From the cell containing the given text, extract its center point as [x, y] coordinate. 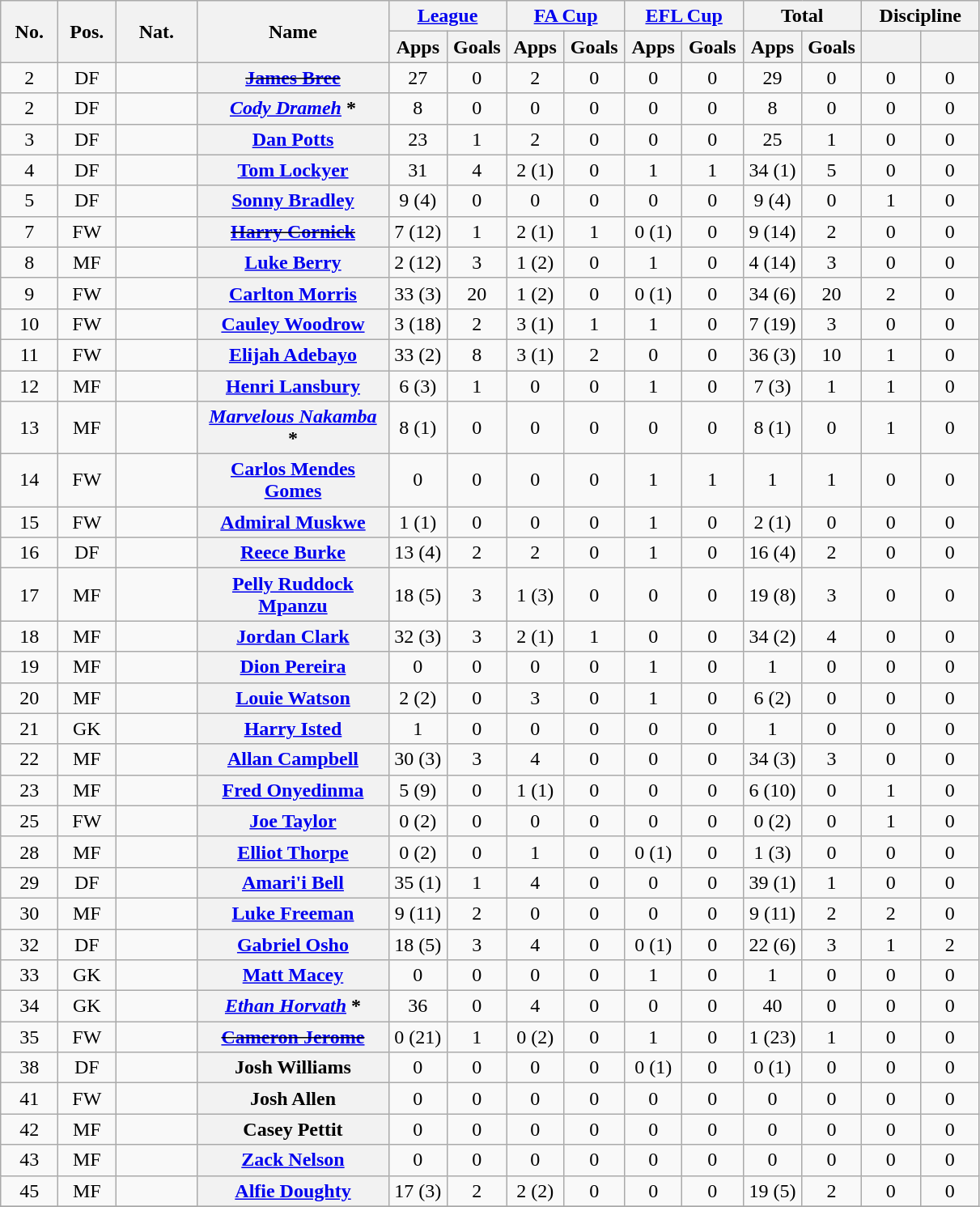
Cauley Woodrow [293, 324]
Gabriel Osho [293, 945]
17 [29, 594]
33 [29, 975]
2 (12) [418, 262]
19 (8) [772, 594]
14 [29, 481]
34 (2) [772, 636]
Harry Cornick [293, 232]
EFL Cup [684, 16]
Henri Lansbury [293, 386]
13 (4) [418, 553]
9 [29, 293]
15 [29, 522]
Carlos Mendes Gomes [293, 481]
Josh Williams [293, 1068]
19 [29, 667]
7 [29, 232]
22 (6) [772, 945]
Nat. [157, 32]
Pelly Ruddock Mpanzu [293, 594]
34 (3) [772, 759]
Total [802, 16]
Allan Campbell [293, 759]
Reece Burke [293, 553]
Zack Nelson [293, 1160]
Ethan Horvath * [293, 1006]
6 (3) [418, 386]
33 (2) [418, 355]
No. [29, 32]
Name [293, 32]
34 (1) [772, 170]
16 (4) [772, 553]
Jordan Clark [293, 636]
6 (10) [772, 790]
36 [418, 1006]
33 (3) [418, 293]
Tom Lockyer [293, 170]
35 [29, 1037]
1 (23) [772, 1037]
34 [29, 1006]
12 [29, 386]
James Bree [293, 78]
Luke Berry [293, 262]
28 [29, 852]
6 (2) [772, 698]
Fred Onyedinma [293, 790]
Matt Macey [293, 975]
Harry Isted [293, 729]
13 [29, 427]
0 (21) [418, 1037]
40 [772, 1006]
41 [29, 1099]
FA Cup [566, 16]
22 [29, 759]
Cody Drameh * [293, 108]
5 (9) [418, 790]
38 [29, 1068]
4 (14) [772, 262]
7 (19) [772, 324]
Josh Allen [293, 1099]
36 (3) [772, 355]
9 (14) [772, 232]
16 [29, 553]
Pos. [87, 32]
Dan Potts [293, 139]
Elijah Adebayo [293, 355]
Amari'i Bell [293, 882]
Carlton Morris [293, 293]
32 [29, 945]
45 [29, 1191]
17 (3) [418, 1191]
18 [29, 636]
19 (5) [772, 1191]
30 [29, 913]
Elliot Thorpe [293, 852]
Marvelous Nakamba * [293, 427]
27 [418, 78]
Sonny Bradley [293, 201]
Joe Taylor [293, 821]
35 (1) [418, 882]
32 (3) [418, 636]
43 [29, 1160]
39 (1) [772, 882]
Admiral Muskwe [293, 522]
Cameron Jerome [293, 1037]
7 (12) [418, 232]
Alfie Doughty [293, 1191]
21 [29, 729]
League [448, 16]
31 [418, 170]
Casey Pettit [293, 1129]
Luke Freeman [293, 913]
Discipline [920, 16]
7 (3) [772, 386]
Louie Watson [293, 698]
34 (6) [772, 293]
42 [29, 1129]
Dion Pereira [293, 667]
3 (18) [418, 324]
30 (3) [418, 759]
11 [29, 355]
